Detect which cell encompasses the target text, then output its (x, y) center coordinate. 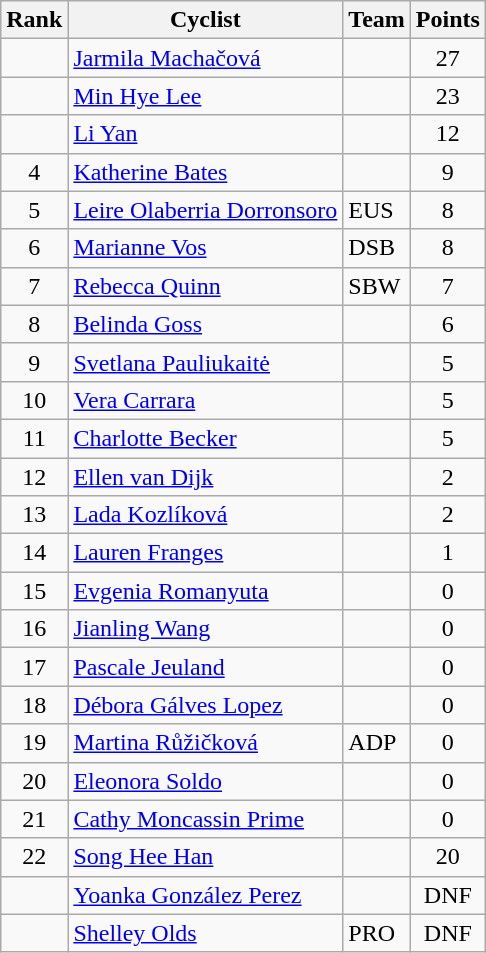
21 (34, 819)
Jarmila Machačová (206, 58)
Marianne Vos (206, 248)
EUS (377, 210)
Lada Kozlíková (206, 515)
18 (34, 705)
Cyclist (206, 20)
1 (448, 553)
13 (34, 515)
Song Hee Han (206, 857)
Charlotte Becker (206, 438)
10 (34, 400)
SBW (377, 286)
Points (448, 20)
Débora Gálves Lopez (206, 705)
15 (34, 591)
16 (34, 629)
Jianling Wang (206, 629)
Rank (34, 20)
Eleonora Soldo (206, 781)
Vera Carrara (206, 400)
Katherine Bates (206, 172)
11 (34, 438)
23 (448, 96)
Cathy Moncassin Prime (206, 819)
4 (34, 172)
22 (34, 857)
17 (34, 667)
Team (377, 20)
Leire Olaberria Dorronsoro (206, 210)
Lauren Franges (206, 553)
Li Yan (206, 134)
PRO (377, 933)
Rebecca Quinn (206, 286)
Martina Růžičková (206, 743)
Yoanka González Perez (206, 895)
Pascale Jeuland (206, 667)
Svetlana Pauliukaitė (206, 362)
19 (34, 743)
Shelley Olds (206, 933)
DSB (377, 248)
Min Hye Lee (206, 96)
ADP (377, 743)
Evgenia Romanyuta (206, 591)
Ellen van Dijk (206, 477)
27 (448, 58)
14 (34, 553)
Belinda Goss (206, 324)
